Return the [X, Y] coordinate for the center point of the cell that contains the specified text.  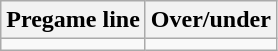
Pregame line [74, 20]
Over/under [210, 20]
